Determine the [X, Y] coordinate at the center of the cell enclosing the given text.  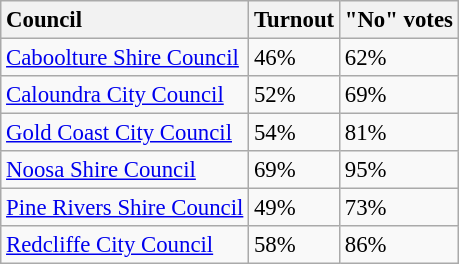
73% [398, 208]
52% [294, 95]
58% [294, 245]
54% [294, 133]
"No" votes [398, 20]
81% [398, 133]
Caboolture Shire Council [125, 58]
Caloundra City Council [125, 95]
46% [294, 58]
Redcliffe City Council [125, 245]
86% [398, 245]
95% [398, 170]
Pine Rivers Shire Council [125, 208]
49% [294, 208]
Gold Coast City Council [125, 133]
Council [125, 20]
Noosa Shire Council [125, 170]
62% [398, 58]
Turnout [294, 20]
